For the text-containing cell, return its midpoint in [X, Y] coordinate format. 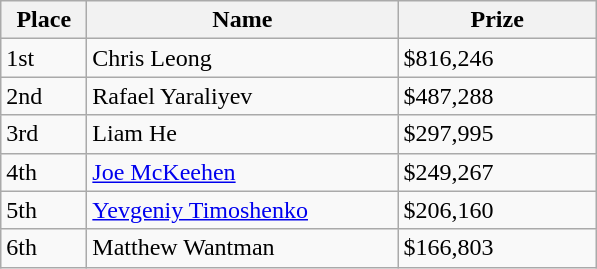
5th [44, 210]
4th [44, 172]
Joe McKeehen [242, 172]
Rafael Yaraliyev [242, 96]
$816,246 [498, 58]
$297,995 [498, 134]
Prize [498, 20]
Liam He [242, 134]
2nd [44, 96]
$249,267 [498, 172]
Place [44, 20]
Chris Leong [242, 58]
1st [44, 58]
Yevgeniy Timoshenko [242, 210]
6th [44, 248]
Name [242, 20]
$166,803 [498, 248]
$206,160 [498, 210]
3rd [44, 134]
$487,288 [498, 96]
Matthew Wantman [242, 248]
